Scan for the cell matching the given text and deliver its (x, y) coordinate at center. 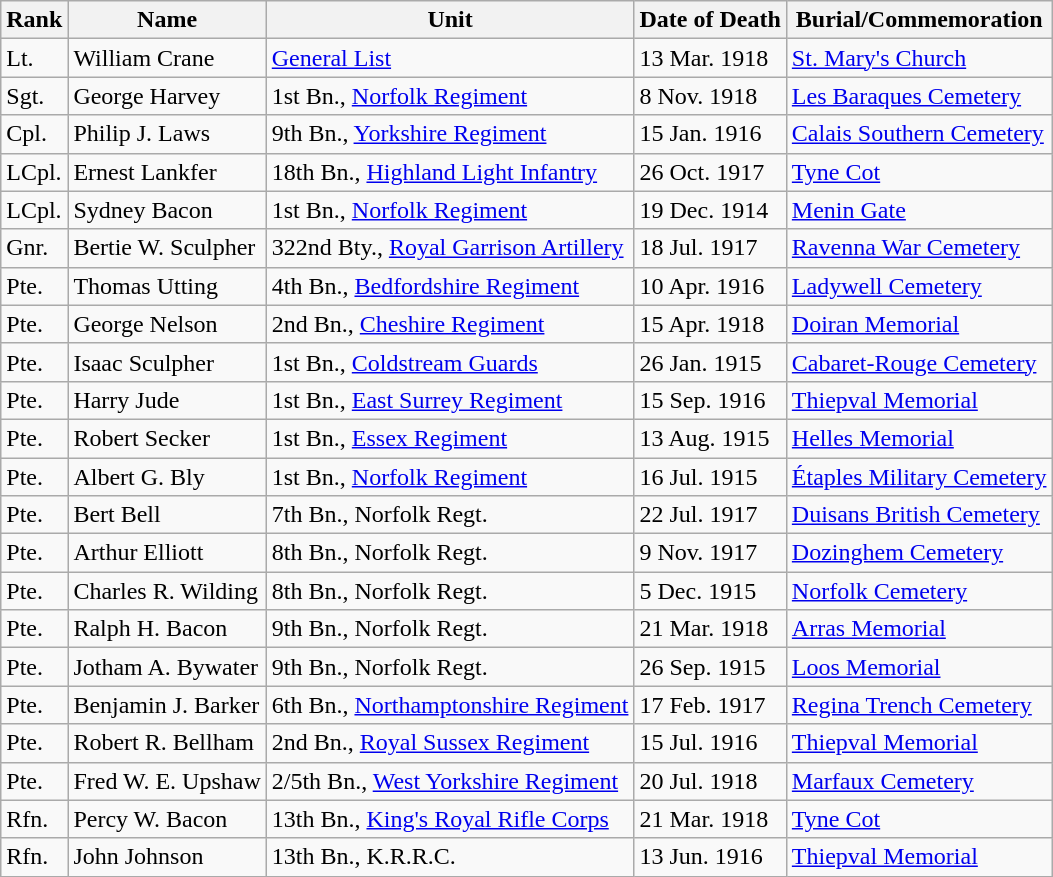
Ladywell Cemetery (919, 286)
Unit (450, 20)
Percy W. Bacon (167, 819)
Thomas Utting (167, 286)
General List (450, 58)
Cabaret-Rouge Cemetery (919, 362)
Gnr. (34, 248)
15 Jan. 1916 (710, 134)
6th Bn., Northamptonshire Regiment (450, 705)
Bertie W. Sculpher (167, 248)
13 Mar. 1918 (710, 58)
18th Bn., Highland Light Infantry (450, 172)
Name (167, 20)
Menin Gate (919, 210)
7th Bn., Norfolk Regt. (450, 515)
1st Bn., Coldstream Guards (450, 362)
William Crane (167, 58)
10 Apr. 1916 (710, 286)
26 Jan. 1915 (710, 362)
Dozinghem Cemetery (919, 553)
4th Bn., Bedfordshire Regiment (450, 286)
Étaples Military Cemetery (919, 477)
13 Jun. 1916 (710, 857)
Ralph H. Bacon (167, 629)
13 Aug. 1915 (710, 438)
Ravenna War Cemetery (919, 248)
1st Bn., East Surrey Regiment (450, 400)
Duisans British Cemetery (919, 515)
20 Jul. 1918 (710, 781)
Sydney Bacon (167, 210)
Fred W. E. Upshaw (167, 781)
Cpl. (34, 134)
Ernest Lankfer (167, 172)
9th Bn., Yorkshire Regiment (450, 134)
Arthur Elliott (167, 553)
Helles Memorial (919, 438)
322nd Bty., Royal Garrison Artillery (450, 248)
Regina Trench Cemetery (919, 705)
8 Nov. 1918 (710, 96)
2nd Bn., Cheshire Regiment (450, 324)
9 Nov. 1917 (710, 553)
Loos Memorial (919, 667)
Benjamin J. Barker (167, 705)
2nd Bn., Royal Sussex Regiment (450, 743)
13th Bn., K.R.R.C. (450, 857)
Norfolk Cemetery (919, 591)
Charles R. Wilding (167, 591)
John Johnson (167, 857)
Lt. (34, 58)
Marfaux Cemetery (919, 781)
Calais Southern Cemetery (919, 134)
Les Baraques Cemetery (919, 96)
Philip J. Laws (167, 134)
Burial/Commemoration (919, 20)
13th Bn., King's Royal Rifle Corps (450, 819)
1st Bn., Essex Regiment (450, 438)
Albert G. Bly (167, 477)
Arras Memorial (919, 629)
18 Jul. 1917 (710, 248)
5 Dec. 1915 (710, 591)
Date of Death (710, 20)
Robert R. Bellham (167, 743)
17 Feb. 1917 (710, 705)
Bert Bell (167, 515)
Robert Secker (167, 438)
George Harvey (167, 96)
15 Apr. 1918 (710, 324)
George Nelson (167, 324)
16 Jul. 1915 (710, 477)
15 Sep. 1916 (710, 400)
St. Mary's Church (919, 58)
Doiran Memorial (919, 324)
Sgt. (34, 96)
Rank (34, 20)
19 Dec. 1914 (710, 210)
26 Oct. 1917 (710, 172)
Isaac Sculpher (167, 362)
15 Jul. 1916 (710, 743)
Jotham A. Bywater (167, 667)
26 Sep. 1915 (710, 667)
2/5th Bn., West Yorkshire Regiment (450, 781)
Harry Jude (167, 400)
22 Jul. 1917 (710, 515)
